From the cell containing the given text, extract its center point as (x, y) coordinate. 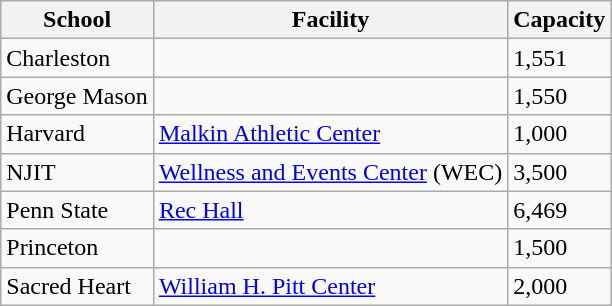
Charleston (78, 58)
2,000 (560, 286)
1,000 (560, 134)
School (78, 20)
1,551 (560, 58)
Sacred Heart (78, 286)
Harvard (78, 134)
1,500 (560, 248)
Penn State (78, 210)
6,469 (560, 210)
Capacity (560, 20)
1,550 (560, 96)
Rec Hall (330, 210)
Malkin Athletic Center (330, 134)
William H. Pitt Center (330, 286)
Wellness and Events Center (WEC) (330, 172)
Facility (330, 20)
NJIT (78, 172)
Princeton (78, 248)
3,500 (560, 172)
George Mason (78, 96)
